Identify which cell holds the provided text, then report its (x, y) central coordinate. 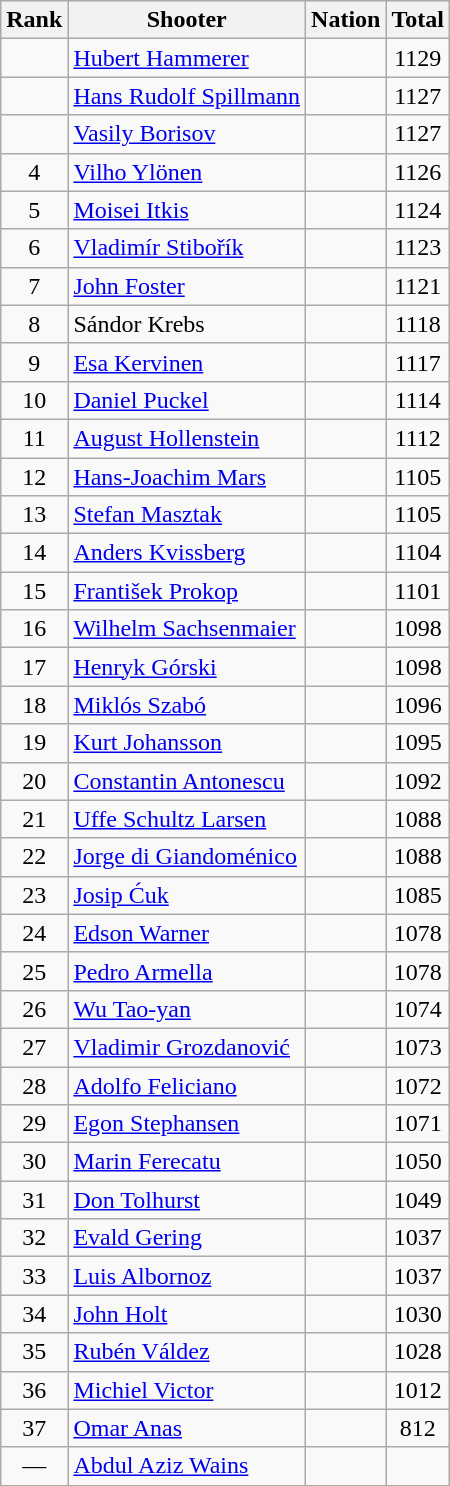
1112 (418, 438)
Anders Kvissberg (187, 553)
1123 (418, 248)
Esa Kervinen (187, 362)
Moisei Itkis (187, 210)
Marin Ferecatu (187, 1162)
34 (34, 1314)
29 (34, 1124)
Michiel Victor (187, 1390)
1121 (418, 286)
1030 (418, 1314)
Henryk Górski (187, 667)
33 (34, 1276)
1114 (418, 400)
20 (34, 781)
19 (34, 743)
— (34, 1466)
1104 (418, 553)
1049 (418, 1200)
1101 (418, 591)
22 (34, 857)
1117 (418, 362)
1072 (418, 1085)
Abdul Aziz Wains (187, 1466)
John Holt (187, 1314)
1012 (418, 1390)
37 (34, 1428)
1126 (418, 172)
František Prokop (187, 591)
21 (34, 819)
18 (34, 705)
6 (34, 248)
24 (34, 933)
John Foster (187, 286)
12 (34, 477)
Don Tolhurst (187, 1200)
Edson Warner (187, 933)
Uffe Schultz Larsen (187, 819)
31 (34, 1200)
Evald Gering (187, 1238)
11 (34, 438)
23 (34, 895)
27 (34, 1047)
35 (34, 1352)
1129 (418, 58)
1095 (418, 743)
26 (34, 1009)
Shooter (187, 20)
Sándor Krebs (187, 324)
August Hollenstein (187, 438)
1092 (418, 781)
Kurt Johansson (187, 743)
Hans Rudolf Spillmann (187, 96)
Hans-Joachim Mars (187, 477)
1073 (418, 1047)
Josip Ćuk (187, 895)
13 (34, 515)
17 (34, 667)
25 (34, 971)
Vilho Ylönen (187, 172)
10 (34, 400)
1050 (418, 1162)
Miklós Szabó (187, 705)
Vasily Borisov (187, 134)
15 (34, 591)
9 (34, 362)
1074 (418, 1009)
36 (34, 1390)
Vladimír Stibořík (187, 248)
7 (34, 286)
1118 (418, 324)
1071 (418, 1124)
28 (34, 1085)
Omar Anas (187, 1428)
Jorge di Giandoménico (187, 857)
812 (418, 1428)
4 (34, 172)
Rubén Váldez (187, 1352)
14 (34, 553)
30 (34, 1162)
5 (34, 210)
1124 (418, 210)
1085 (418, 895)
Daniel Puckel (187, 400)
Egon Stephansen (187, 1124)
Hubert Hammerer (187, 58)
Stefan Masztak (187, 515)
Pedro Armella (187, 971)
Luis Albornoz (187, 1276)
Rank (34, 20)
Wilhelm Sachsenmaier (187, 629)
Constantin Antonescu (187, 781)
Nation (346, 20)
8 (34, 324)
Adolfo Feliciano (187, 1085)
16 (34, 629)
32 (34, 1238)
Wu Tao-yan (187, 1009)
Vladimir Grozdanović (187, 1047)
1028 (418, 1352)
1096 (418, 705)
Total (418, 20)
